Pinpoint the cell where the given text exists, returning its [X, Y] midpoint coordinate. 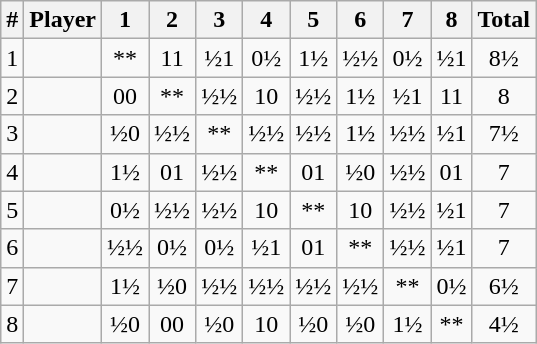
7½ [504, 134]
6½ [504, 286]
4½ [504, 324]
8½ [504, 58]
Player [63, 20]
Total [504, 20]
# [12, 20]
